Return (X, Y) of the center of cell containing provided text 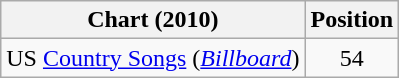
54 (352, 58)
Position (352, 20)
Chart (2010) (153, 20)
US Country Songs (Billboard) (153, 58)
